From the cell containing the given text, extract its center point as [x, y] coordinate. 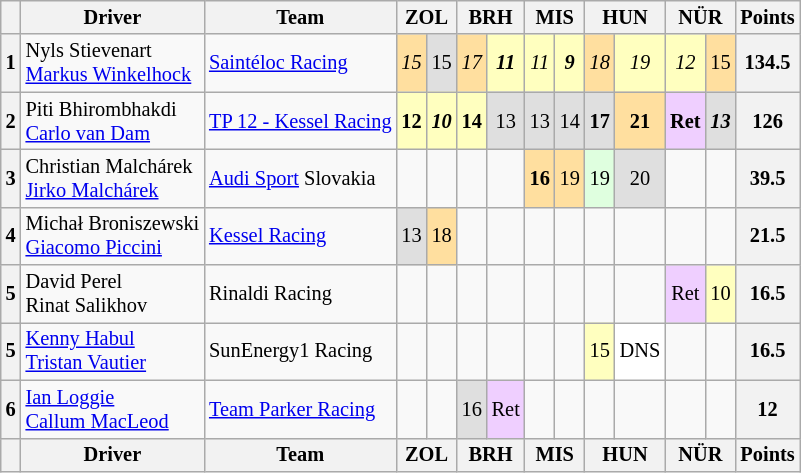
DNS [640, 351]
Michał Broniszewski Giacomo Piccini [113, 236]
TP 12 - Kessel Racing [300, 121]
Kenny Habul Tristan Vautier [113, 351]
Audi Sport Slovakia [300, 178]
Saintéloc Racing [300, 63]
21.5 [768, 236]
Team Parker Racing [300, 409]
SunEnergy1 Racing [300, 351]
Piti Bhirombhakdi Carlo van Dam [113, 121]
9 [570, 63]
3 [11, 178]
1 [11, 63]
Rinaldi Racing [300, 294]
134.5 [768, 63]
Kessel Racing [300, 236]
Ian Loggie Callum MacLeod [113, 409]
Nyls Stievenart Markus Winkelhock [113, 63]
21 [640, 121]
Christian Malchárek Jirko Malchárek [113, 178]
39.5 [768, 178]
4 [11, 236]
David Perel Rinat Salikhov [113, 294]
2 [11, 121]
126 [768, 121]
6 [11, 409]
20 [640, 178]
